For the text-containing cell, return its midpoint in [x, y] coordinate format. 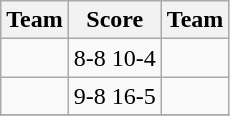
Score [114, 20]
8-8 10-4 [114, 58]
9-8 16-5 [114, 96]
